Find where the given text appears and provide that cell's center as (X, Y) coordinate. 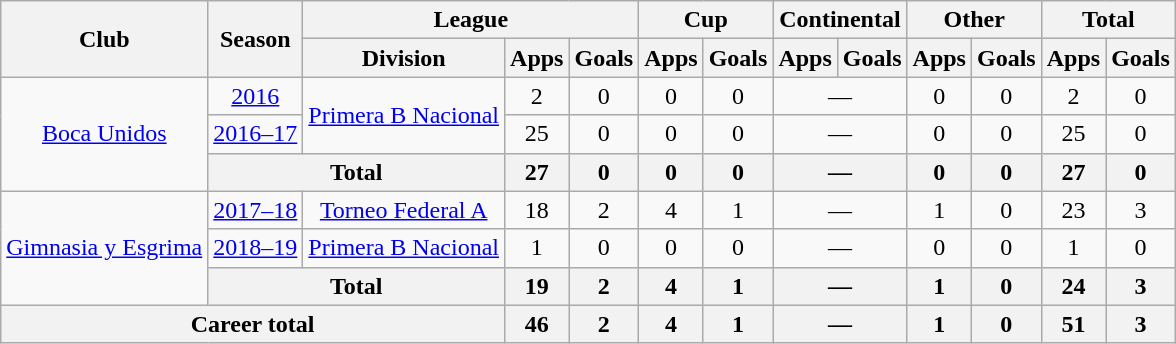
Cup (706, 20)
Torneo Federal A (404, 210)
18 (537, 210)
Boca Unidos (104, 134)
2016–17 (256, 134)
46 (537, 324)
Career total (253, 324)
Season (256, 39)
Gimnasia y Esgrima (104, 248)
Continental (840, 20)
23 (1073, 210)
Club (104, 39)
League (471, 20)
2016 (256, 96)
51 (1073, 324)
Division (404, 58)
24 (1073, 286)
2017–18 (256, 210)
Other (974, 20)
2018–19 (256, 248)
19 (537, 286)
